From the cell containing the given text, extract its center point as [X, Y] coordinate. 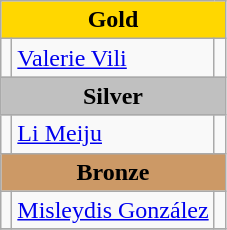
Valerie Vili [113, 58]
Silver [113, 96]
Li Meiju [113, 134]
Bronze [113, 172]
Misleydis González [113, 210]
Gold [113, 20]
